Determine the [x, y] coordinate at the center of the cell enclosing the given text.  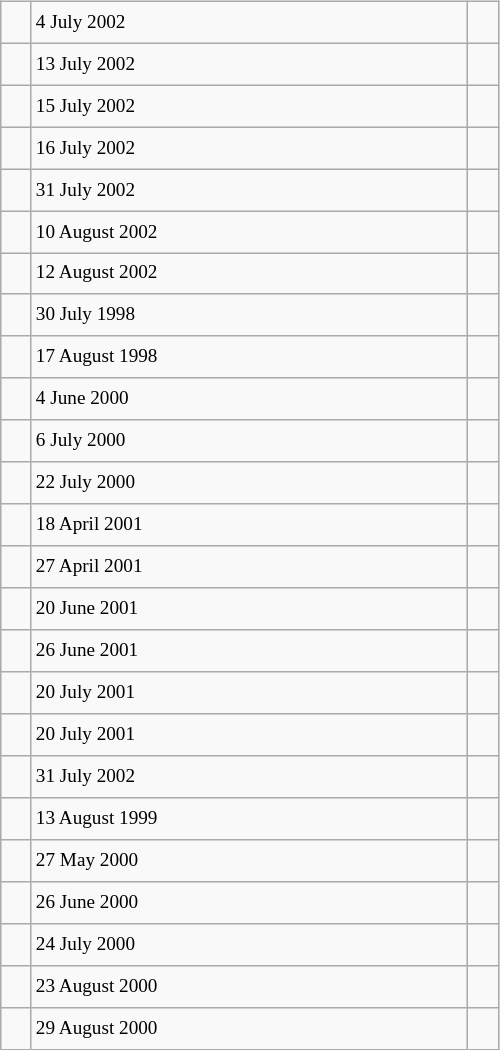
4 June 2000 [250, 399]
13 July 2002 [250, 64]
24 July 2000 [250, 944]
4 July 2002 [250, 22]
29 August 2000 [250, 1028]
26 June 2000 [250, 902]
6 July 2000 [250, 441]
27 April 2001 [250, 567]
23 August 2000 [250, 986]
26 June 2001 [250, 651]
12 August 2002 [250, 274]
13 August 1999 [250, 819]
30 July 1998 [250, 315]
22 July 2000 [250, 483]
20 June 2001 [250, 609]
17 August 1998 [250, 357]
10 August 2002 [250, 232]
16 July 2002 [250, 148]
18 April 2001 [250, 525]
15 July 2002 [250, 106]
27 May 2000 [250, 861]
